Find where the given text appears and provide that cell's center as [x, y] coordinate. 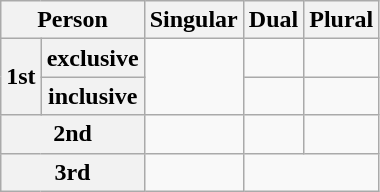
2nd [72, 134]
Dual [273, 20]
3rd [72, 172]
Person [72, 20]
Singular [194, 20]
exclusive [92, 58]
inclusive [92, 96]
Plural [342, 20]
1st [21, 77]
